Provide the [x, y] coordinate of the cell's center where the given text is located.  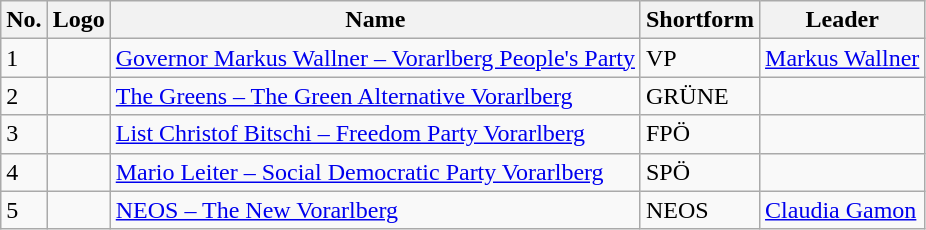
Markus Wallner [842, 58]
VP [700, 58]
Claudia Gamon [842, 210]
GRÜNE [700, 96]
Logo [78, 20]
Shortform [700, 20]
2 [24, 96]
SPÖ [700, 172]
NEOS – The New Vorarlberg [375, 210]
5 [24, 210]
NEOS [700, 210]
1 [24, 58]
Governor Markus Wallner – Vorarlberg People's Party [375, 58]
List Christof Bitschi – Freedom Party Vorarlberg [375, 134]
No. [24, 20]
3 [24, 134]
Name [375, 20]
Mario Leiter – Social Democratic Party Vorarlberg [375, 172]
The Greens – The Green Alternative Vorarlberg [375, 96]
Leader [842, 20]
4 [24, 172]
FPÖ [700, 134]
